Capture the cell that displays the provided text and extract its [x, y] central coordinate. 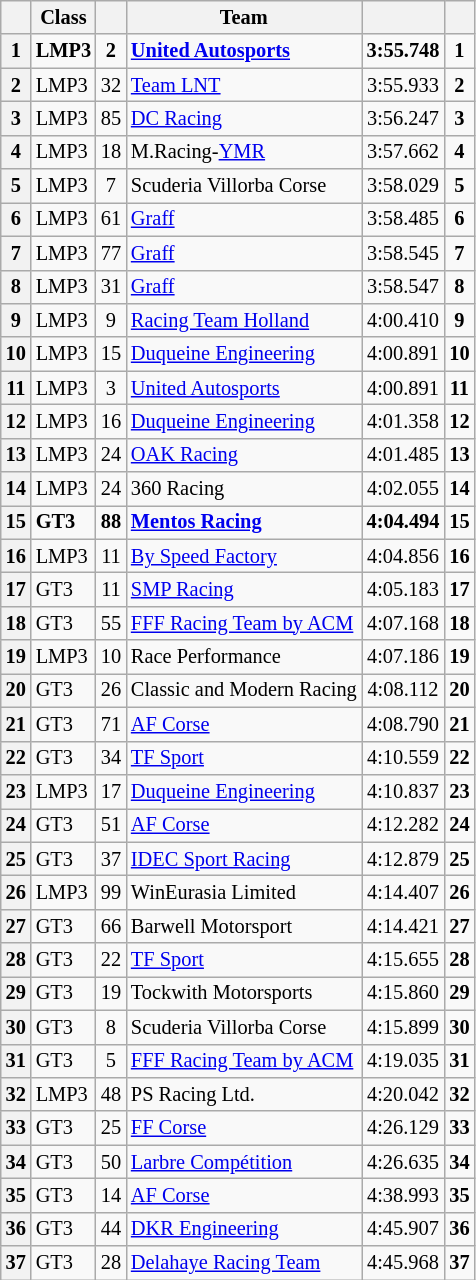
4:15.899 [404, 1027]
48 [111, 1094]
4:01.485 [404, 455]
FF Corse [244, 1128]
50 [111, 1162]
3:58.545 [404, 253]
Team [244, 17]
4:08.790 [404, 724]
By Speed Factory [244, 556]
71 [111, 724]
Barwell Motorsport [244, 926]
WinEurasia Limited [244, 892]
4:19.035 [404, 1061]
4:38.993 [404, 1195]
Racing Team Holland [244, 320]
4:45.968 [404, 1263]
4:10.837 [404, 791]
61 [111, 219]
Tockwith Motorsports [244, 993]
44 [111, 1229]
4:14.407 [404, 892]
4:45.907 [404, 1229]
Classic and Modern Racing [244, 690]
4:12.879 [404, 859]
66 [111, 926]
55 [111, 623]
DKR Engineering [244, 1229]
Larbre Compétition [244, 1162]
Team LNT [244, 85]
3:56.247 [404, 118]
Delahaye Racing Team [244, 1263]
4:15.860 [404, 993]
3:58.547 [404, 287]
4:08.112 [404, 690]
4:26.129 [404, 1128]
Class [64, 17]
M.Racing-YMR [244, 152]
4:07.168 [404, 623]
4:07.186 [404, 657]
88 [111, 522]
4:05.183 [404, 589]
4:02.055 [404, 489]
4:20.042 [404, 1094]
85 [111, 118]
77 [111, 253]
3:55.933 [404, 85]
4:00.410 [404, 320]
4:12.282 [404, 825]
4:26.635 [404, 1162]
PS Racing Ltd. [244, 1094]
Race Performance [244, 657]
Mentos Racing [244, 522]
DC Racing [244, 118]
4:15.655 [404, 960]
3:58.485 [404, 219]
99 [111, 892]
360 Racing [244, 489]
IDEC Sport Racing [244, 859]
4:04.856 [404, 556]
51 [111, 825]
4:04.494 [404, 522]
3:58.029 [404, 186]
OAK Racing [244, 455]
SMP Racing [244, 589]
4:10.559 [404, 758]
3:55.748 [404, 51]
3:57.662 [404, 152]
4:14.421 [404, 926]
4:01.358 [404, 421]
